Search for the cell housing the specified text and yield its [x, y] center coordinate. 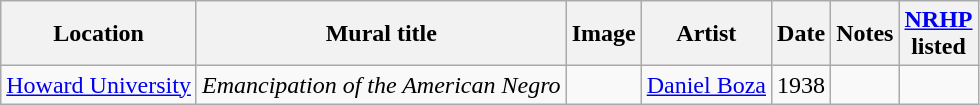
Image [604, 34]
Artist [706, 34]
NRHPlisted [938, 34]
Emancipation of the American Negro [381, 85]
Notes [865, 34]
Howard University [99, 85]
Mural title [381, 34]
Date [802, 34]
1938 [802, 85]
Daniel Boza [706, 85]
Location [99, 34]
